Scan for the cell matching the given text and deliver its [X, Y] coordinate at center. 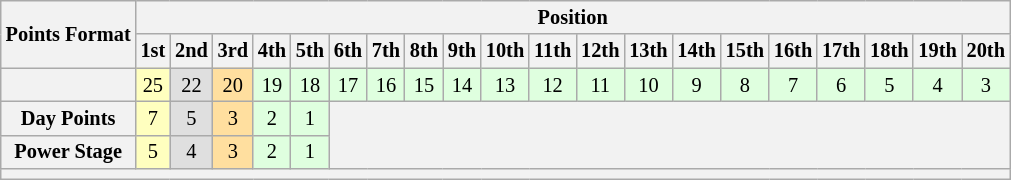
17 [348, 85]
Day Points [68, 118]
10th [505, 51]
8 [745, 85]
19th [937, 51]
12 [552, 85]
18th [889, 51]
16 [386, 85]
Position [573, 17]
2nd [192, 51]
17th [841, 51]
15 [424, 85]
3rd [233, 51]
18 [310, 85]
10 [648, 85]
5th [310, 51]
9 [697, 85]
4th [272, 51]
12th [600, 51]
20 [233, 85]
8th [424, 51]
6th [348, 51]
13 [505, 85]
16th [793, 51]
6 [841, 85]
9th [462, 51]
Power Stage [68, 152]
11th [552, 51]
25 [154, 85]
15th [745, 51]
Points Format [68, 34]
13th [648, 51]
7th [386, 51]
19 [272, 85]
14th [697, 51]
1st [154, 51]
22 [192, 85]
14 [462, 85]
11 [600, 85]
20th [986, 51]
